Find where the given text appears and provide that cell's center as (x, y) coordinate. 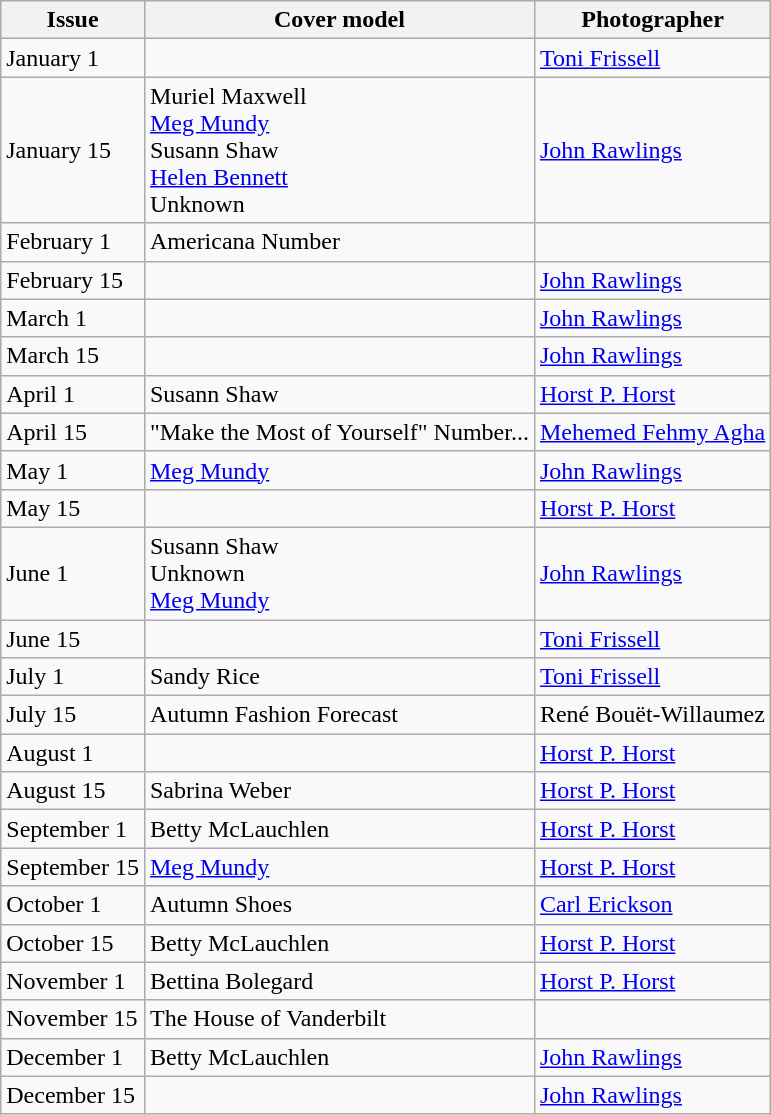
February 15 (73, 280)
May 15 (73, 508)
April 15 (73, 432)
July 15 (73, 715)
"Make the Most of Yourself" Number... (339, 432)
René Bouët-Willaumez (652, 715)
Cover model (339, 20)
Muriel Maxwell Meg MundySusann Shaw Helen BennettUnknown (339, 150)
January 15 (73, 150)
Autumn Shoes (339, 905)
Sandy Rice (339, 677)
Issue (73, 20)
November 1 (73, 981)
Susann Shaw (339, 394)
June 15 (73, 639)
Bettina Bolegard (339, 981)
The House of Vanderbilt (339, 1019)
March 1 (73, 318)
Photographer (652, 20)
May 1 (73, 470)
October 15 (73, 943)
February 1 (73, 242)
June 1 (73, 573)
April 1 (73, 394)
December 1 (73, 1057)
August 1 (73, 753)
July 1 (73, 677)
September 1 (73, 829)
March 15 (73, 356)
October 1 (73, 905)
Americana Number (339, 242)
December 15 (73, 1095)
Carl Erickson (652, 905)
November 15 (73, 1019)
Sabrina Weber (339, 791)
January 1 (73, 58)
Susann ShawUnknownMeg Mundy (339, 573)
Mehemed Fehmy Agha (652, 432)
August 15 (73, 791)
September 15 (73, 867)
Autumn Fashion Forecast (339, 715)
